Determine the [X, Y] coordinate at the center of the cell enclosing the given text.  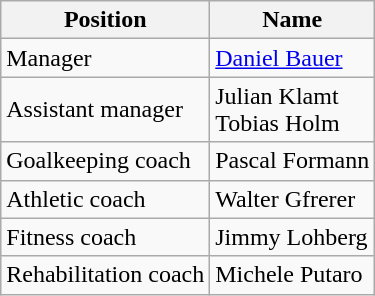
Michele Putaro [292, 275]
Goalkeeping coach [106, 161]
Pascal Formann [292, 161]
Walter Gfrerer [292, 199]
Assistant manager [106, 110]
Fitness coach [106, 237]
Position [106, 20]
Daniel Bauer [292, 58]
Julian Klamt Tobias Holm [292, 110]
Manager [106, 58]
Name [292, 20]
Jimmy Lohberg [292, 237]
Athletic coach [106, 199]
Rehabilitation coach [106, 275]
